Pinpoint the cell where the given text exists, returning its (x, y) midpoint coordinate. 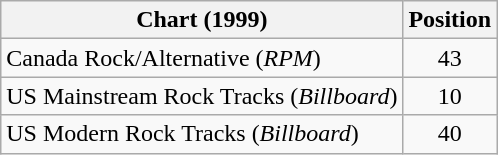
Chart (1999) (202, 20)
Canada Rock/Alternative (RPM) (202, 58)
10 (450, 96)
43 (450, 58)
40 (450, 134)
Position (450, 20)
US Modern Rock Tracks (Billboard) (202, 134)
US Mainstream Rock Tracks (Billboard) (202, 96)
